Detect which cell encompasses the target text, then output its [X, Y] center coordinate. 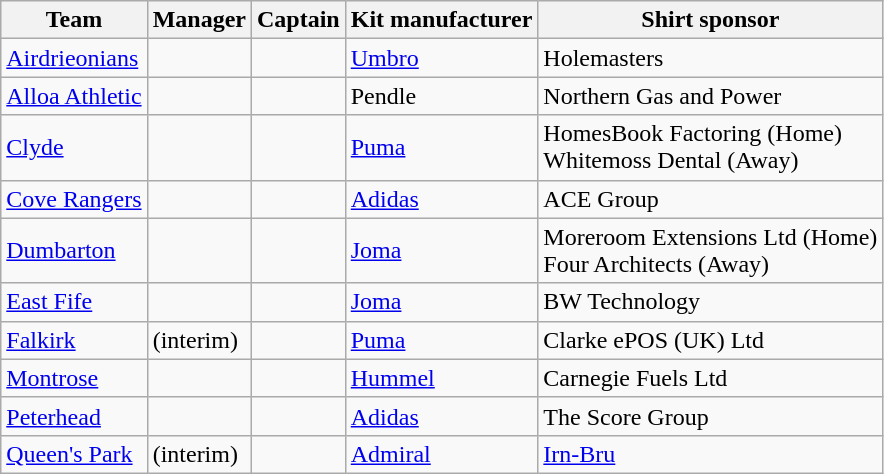
Pendle [442, 96]
Manager [199, 20]
Peterhead [74, 416]
Montrose [74, 378]
Queen's Park [74, 454]
Falkirk [74, 340]
BW Technology [710, 302]
Team [74, 20]
ACE Group [710, 199]
Captain [298, 20]
Shirt sponsor [710, 20]
Moreroom Extensions Ltd (Home)Four Architects (Away) [710, 250]
Alloa Athletic [74, 96]
Airdrieonians [74, 58]
Cove Rangers [74, 199]
Dumbarton [74, 250]
Hummel [442, 378]
Irn-Bru [710, 454]
Kit manufacturer [442, 20]
Umbro [442, 58]
Holemasters [710, 58]
Northern Gas and Power [710, 96]
Carnegie Fuels Ltd [710, 378]
The Score Group [710, 416]
Clyde [74, 148]
HomesBook Factoring (Home)Whitemoss Dental (Away) [710, 148]
Clarke ePOS (UK) Ltd [710, 340]
East Fife [74, 302]
Admiral [442, 454]
